Locate the cell with the specified text and output its (x, y) center coordinate. 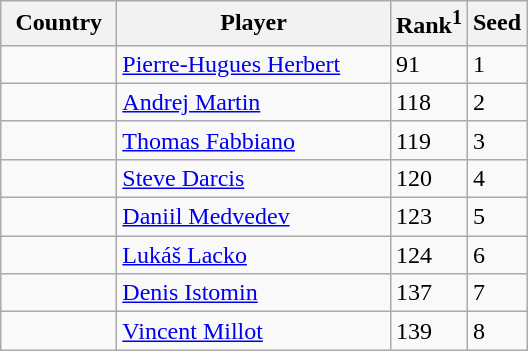
8 (496, 331)
124 (428, 255)
Player (254, 24)
Lukáš Lacko (254, 255)
118 (428, 102)
139 (428, 331)
137 (428, 293)
Rank1 (428, 24)
1 (496, 64)
Andrej Martin (254, 102)
3 (496, 140)
Thomas Fabbiano (254, 140)
120 (428, 178)
91 (428, 64)
Steve Darcis (254, 178)
4 (496, 178)
2 (496, 102)
123 (428, 217)
Vincent Millot (254, 331)
Denis Istomin (254, 293)
5 (496, 217)
119 (428, 140)
7 (496, 293)
Daniil Medvedev (254, 217)
6 (496, 255)
Country (59, 24)
Seed (496, 24)
Pierre-Hugues Herbert (254, 64)
